Detect which cell encompasses the target text, then output its [x, y] center coordinate. 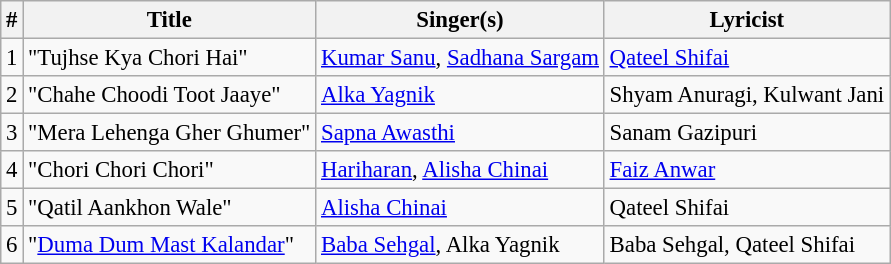
"Tujhse Kya Chori Hai" [170, 58]
4 [12, 170]
Title [170, 20]
Baba Sehgal, Qateel Shifai [746, 245]
2 [12, 95]
6 [12, 245]
Lyricist [746, 20]
Singer(s) [460, 20]
3 [12, 133]
Shyam Anuragi, Kulwant Jani [746, 95]
"Chori Chori Chori" [170, 170]
5 [12, 208]
Baba Sehgal, Alka Yagnik [460, 245]
"Mera Lehenga Gher Ghumer" [170, 133]
# [12, 20]
Kumar Sanu, Sadhana Sargam [460, 58]
Sapna Awasthi [460, 133]
"Qatil Aankhon Wale" [170, 208]
"Duma Dum Mast Kalandar" [170, 245]
Alka Yagnik [460, 95]
"Chahe Choodi Toot Jaaye" [170, 95]
1 [12, 58]
Faiz Anwar [746, 170]
Hariharan, Alisha Chinai [460, 170]
Alisha Chinai [460, 208]
Sanam Gazipuri [746, 133]
